Capture the cell that displays the provided text and extract its [X, Y] central coordinate. 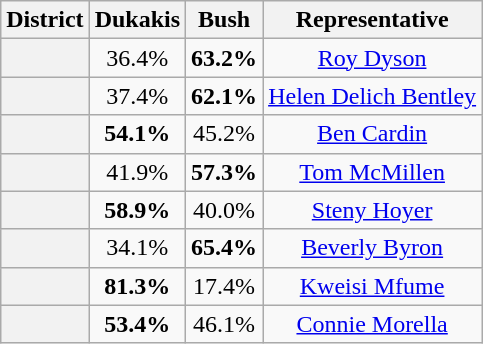
Representative [372, 20]
37.4% [137, 96]
53.4% [137, 324]
17.4% [224, 286]
Kweisi Mfume [372, 286]
65.4% [224, 248]
46.1% [224, 324]
36.4% [137, 58]
Ben Cardin [372, 134]
Helen Delich Bentley [372, 96]
81.3% [137, 286]
District [45, 20]
Tom McMillen [372, 172]
Connie Morella [372, 324]
Beverly Byron [372, 248]
34.1% [137, 248]
62.1% [224, 96]
54.1% [137, 134]
63.2% [224, 58]
57.3% [224, 172]
45.2% [224, 134]
40.0% [224, 210]
Steny Hoyer [372, 210]
Dukakis [137, 20]
Bush [224, 20]
41.9% [137, 172]
Roy Dyson [372, 58]
58.9% [137, 210]
